Identify which cell holds the provided text, then report its [x, y] central coordinate. 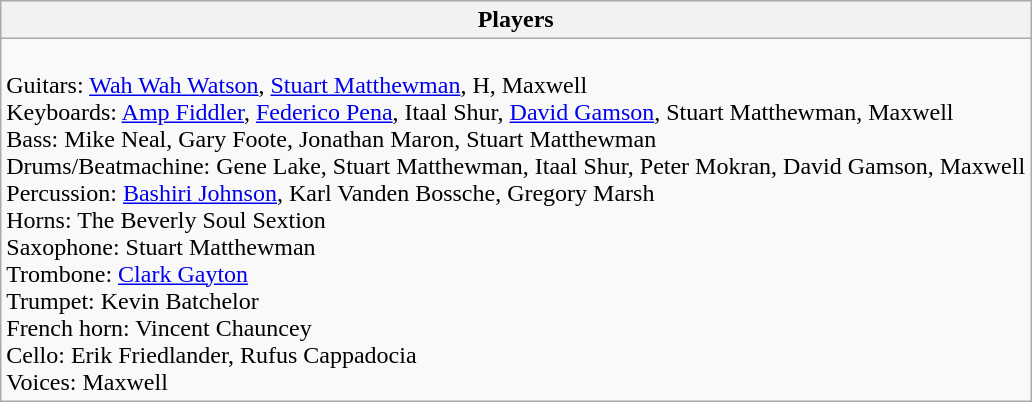
Players [516, 20]
